Scan for the cell matching the given text and deliver its [X, Y] coordinate at center. 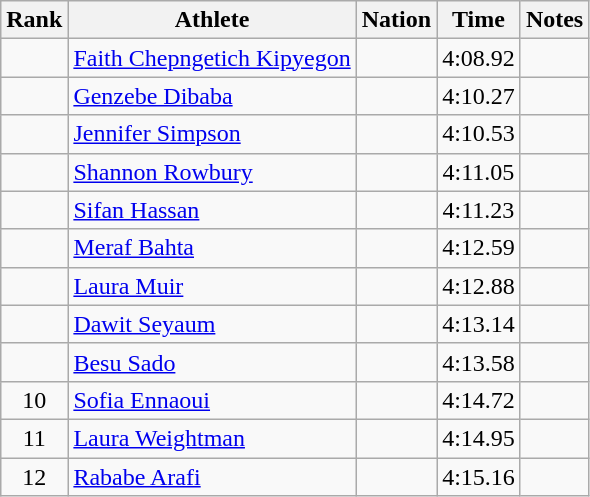
Dawit Seyaum [212, 324]
Time [479, 20]
4:14.72 [479, 400]
Athlete [212, 20]
Genzebe Dibaba [212, 96]
Notes [554, 20]
Shannon Rowbury [212, 172]
Laura Weightman [212, 438]
4:12.88 [479, 286]
Besu Sado [212, 362]
Rababe Arafi [212, 477]
Jennifer Simpson [212, 134]
4:13.14 [479, 324]
4:10.27 [479, 96]
Sofia Ennaoui [212, 400]
Nation [396, 20]
Rank [34, 20]
10 [34, 400]
4:11.05 [479, 172]
4:15.16 [479, 477]
4:12.59 [479, 248]
Laura Muir [212, 286]
12 [34, 477]
Sifan Hassan [212, 210]
4:11.23 [479, 210]
4:14.95 [479, 438]
4:10.53 [479, 134]
Meraf Bahta [212, 248]
4:13.58 [479, 362]
4:08.92 [479, 58]
Faith Chepngetich Kipyegon [212, 58]
11 [34, 438]
